Return (x, y) of the center of cell containing provided text 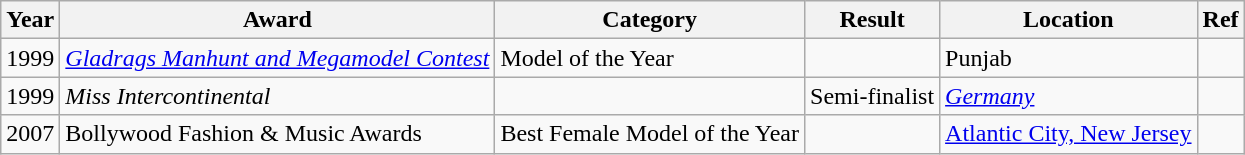
Atlantic City, New Jersey (1068, 134)
Category (650, 20)
Award (278, 20)
Gladrags Manhunt and Megamodel Contest (278, 58)
Year (30, 20)
2007 (30, 134)
Germany (1068, 96)
Bollywood Fashion & Music Awards (278, 134)
Ref (1220, 20)
Location (1068, 20)
Best Female Model of the Year (650, 134)
Model of the Year (650, 58)
Semi-finalist (872, 96)
Punjab (1068, 58)
Result (872, 20)
Miss Intercontinental (278, 96)
